Return (x, y) of the center of cell containing provided text 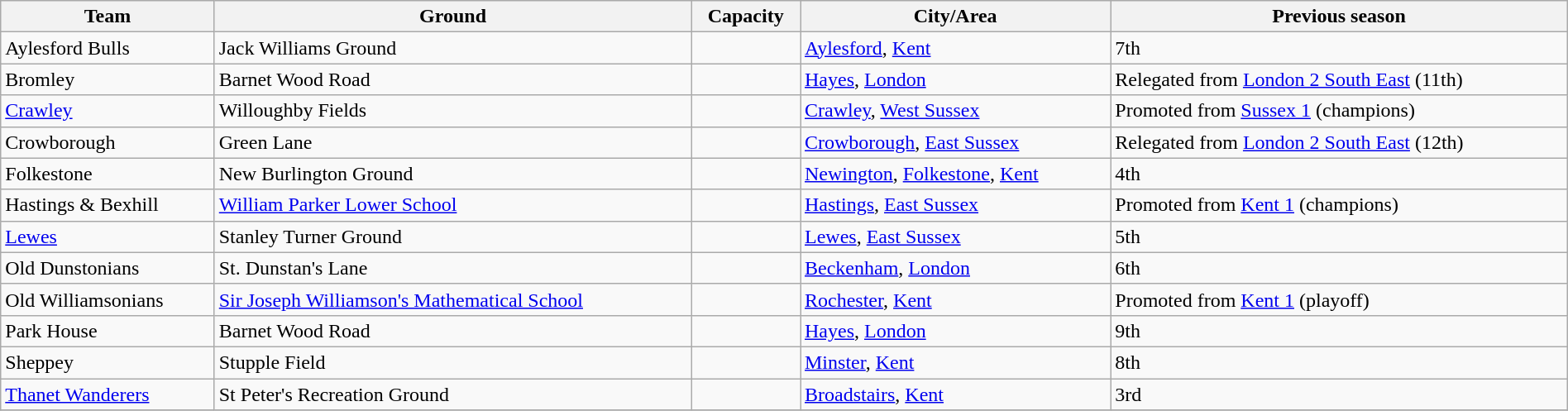
Relegated from London 2 South East (12th) (1339, 142)
Folkestone (108, 174)
Aylesford, Kent (956, 48)
6th (1339, 268)
Stanley Turner Ground (453, 237)
Hastings, East Sussex (956, 205)
Sir Joseph Williamson's Mathematical School (453, 299)
Green Lane (453, 142)
Previous season (1339, 17)
5th (1339, 237)
7th (1339, 48)
Promoted from Sussex 1 (champions) (1339, 111)
Aylesford Bulls (108, 48)
Beckenham, London (956, 268)
Jack Williams Ground (453, 48)
Crawley, West Sussex (956, 111)
Relegated from London 2 South East (11th) (1339, 79)
8th (1339, 362)
Park House (108, 331)
New Burlington Ground (453, 174)
Crawley (108, 111)
Promoted from Kent 1 (champions) (1339, 205)
City/Area (956, 17)
Capacity (746, 17)
Newington, Folkestone, Kent (956, 174)
St. Dunstan's Lane (453, 268)
Crowborough (108, 142)
3rd (1339, 394)
Broadstairs, Kent (956, 394)
Minster, Kent (956, 362)
Sheppey (108, 362)
Rochester, Kent (956, 299)
9th (1339, 331)
Lewes (108, 237)
Crowborough, East Sussex (956, 142)
Willoughby Fields (453, 111)
Ground (453, 17)
Old Dunstonians (108, 268)
Lewes, East Sussex (956, 237)
Team (108, 17)
Stupple Field (453, 362)
Hastings & Bexhill (108, 205)
Promoted from Kent 1 (playoff) (1339, 299)
4th (1339, 174)
St Peter's Recreation Ground (453, 394)
Old Williamsonians (108, 299)
Bromley (108, 79)
William Parker Lower School (453, 205)
Thanet Wanderers (108, 394)
